Find where the given text appears and provide that cell's center as [x, y] coordinate. 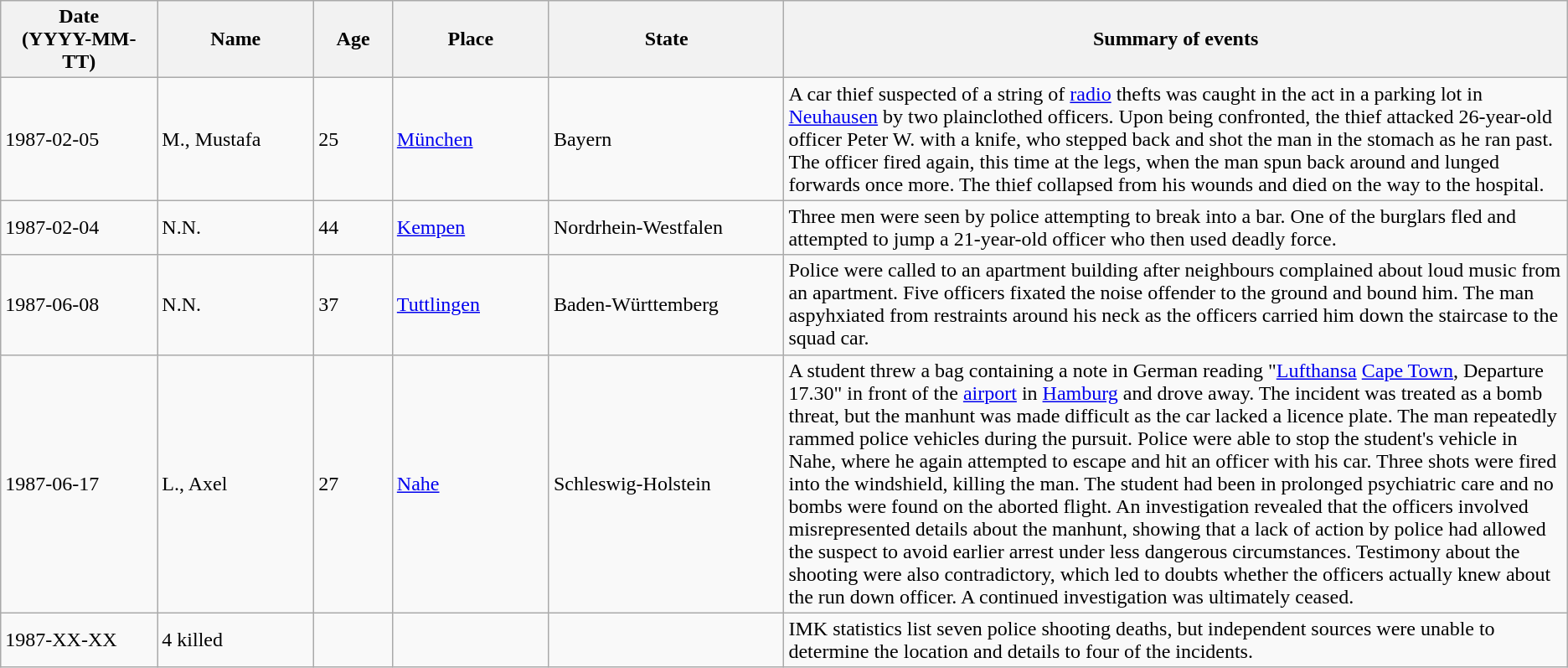
1987-02-04 [79, 228]
Bayern [667, 139]
M., Mustafa [236, 139]
27 [353, 484]
Baden-Württemberg [667, 305]
L., Axel [236, 484]
Schleswig-Holstein [667, 484]
State [667, 39]
Nordrhein-Westfalen [667, 228]
37 [353, 305]
Summary of events [1176, 39]
Date(YYYY-MM-TT) [79, 39]
Nahe [471, 484]
25 [353, 139]
4 killed [236, 640]
1987-XX-XX [79, 640]
1987-02-05 [79, 139]
Tuttlingen [471, 305]
München [471, 139]
1987-06-08 [79, 305]
1987-06-17 [79, 484]
Name [236, 39]
IMK statistics list seven police shooting deaths, but independent sources were unable to determine the location and details to four of the incidents. [1176, 640]
Kempen [471, 228]
Place [471, 39]
44 [353, 228]
Age [353, 39]
